Locate the cell with the specified text and output its (x, y) center coordinate. 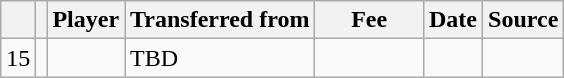
Transferred from (220, 20)
Player (86, 20)
Source (524, 20)
15 (18, 58)
Fee (370, 20)
Date (452, 20)
TBD (220, 58)
